Output the [X, Y] coordinate of the center of the cell containing the given text.  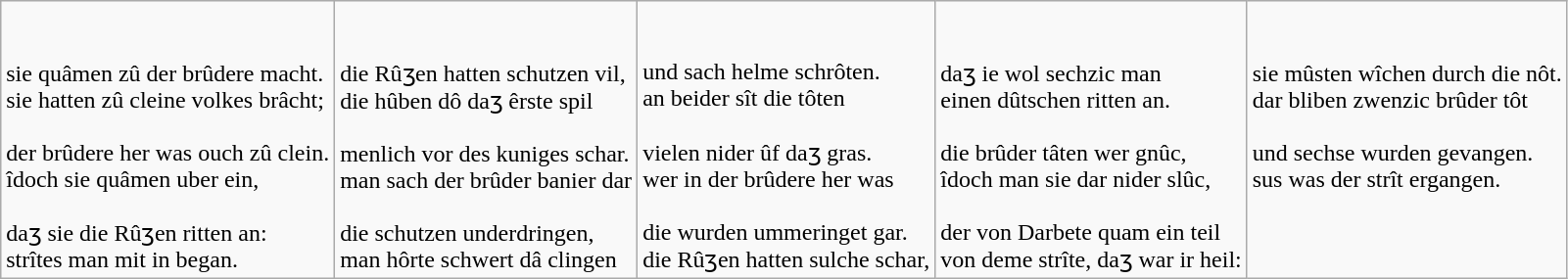
sie mûsten wîchen durch die nôt. dar bliben zwenzic brûder tôt und sechse wurden gevangen. sus was der strît ergangen. [1406, 140]
